Determine the [x, y] coordinate at the center of the cell enclosing the given text.  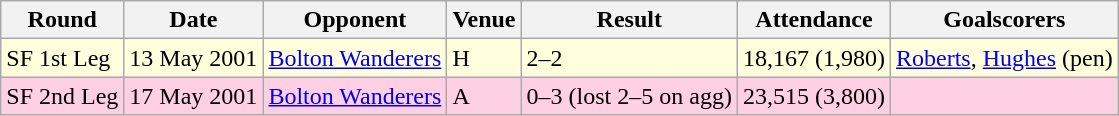
Date [194, 20]
23,515 (3,800) [814, 96]
SF 2nd Leg [62, 96]
Venue [484, 20]
17 May 2001 [194, 96]
H [484, 58]
A [484, 96]
Roberts, Hughes (pen) [1004, 58]
Result [629, 20]
2–2 [629, 58]
SF 1st Leg [62, 58]
13 May 2001 [194, 58]
Opponent [355, 20]
Attendance [814, 20]
18,167 (1,980) [814, 58]
0–3 (lost 2–5 on agg) [629, 96]
Round [62, 20]
Goalscorers [1004, 20]
